From the cell containing the given text, extract its center point as [x, y] coordinate. 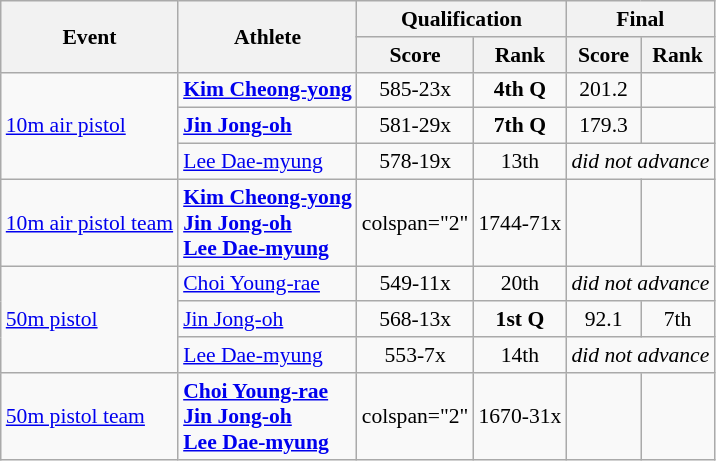
10m air pistol [90, 126]
7th [678, 320]
568-13x [416, 320]
20th [520, 284]
Kim Cheong-yong [268, 90]
578-19x [416, 162]
7th Q [520, 126]
1st Q [520, 320]
50m pistol [90, 320]
Final [640, 19]
581-29x [416, 126]
201.2 [603, 90]
179.3 [603, 126]
Choi Young-rae [268, 284]
Qualification [462, 19]
10m air pistol team [90, 222]
Choi Young-raeJin Jong-ohLee Dae-myung [268, 416]
549-11x [416, 284]
1670-31x [520, 416]
Athlete [268, 36]
13th [520, 162]
92.1 [603, 320]
Event [90, 36]
4th Q [520, 90]
1744-71x [520, 222]
553-7x [416, 355]
50m pistol team [90, 416]
Kim Cheong-yongJin Jong-ohLee Dae-myung [268, 222]
14th [520, 355]
585-23x [416, 90]
